Return (X, Y) of the center of cell containing provided text 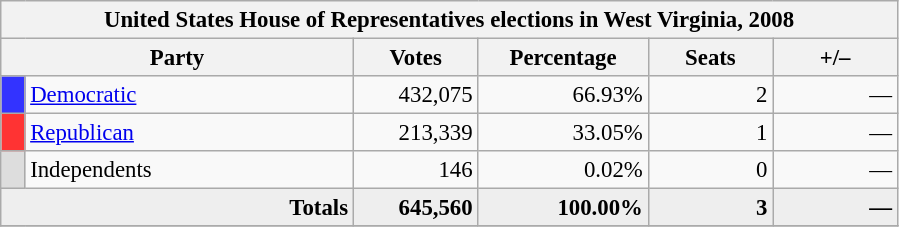
33.05% (563, 133)
1 (710, 133)
0 (710, 170)
213,339 (416, 133)
Totals (178, 208)
Republican (189, 133)
2 (710, 95)
66.93% (563, 95)
Percentage (563, 58)
432,075 (416, 95)
0.02% (563, 170)
Votes (416, 58)
Independents (189, 170)
146 (416, 170)
Seats (710, 58)
100.00% (563, 208)
3 (710, 208)
United States House of Representatives elections in West Virginia, 2008 (450, 20)
Party (178, 58)
+/– (836, 58)
645,560 (416, 208)
Democratic (189, 95)
